Capture the cell that displays the provided text and extract its [x, y] central coordinate. 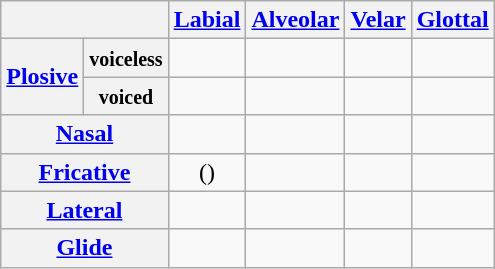
() [207, 172]
voiced [126, 96]
Plosive [42, 77]
Velar [378, 20]
Labial [207, 20]
Lateral [84, 210]
Alveolar [296, 20]
Nasal [84, 134]
Glide [84, 248]
Glottal [452, 20]
voiceless [126, 58]
Fricative [84, 172]
